Locate the cell with the specified text and output its [X, Y] center coordinate. 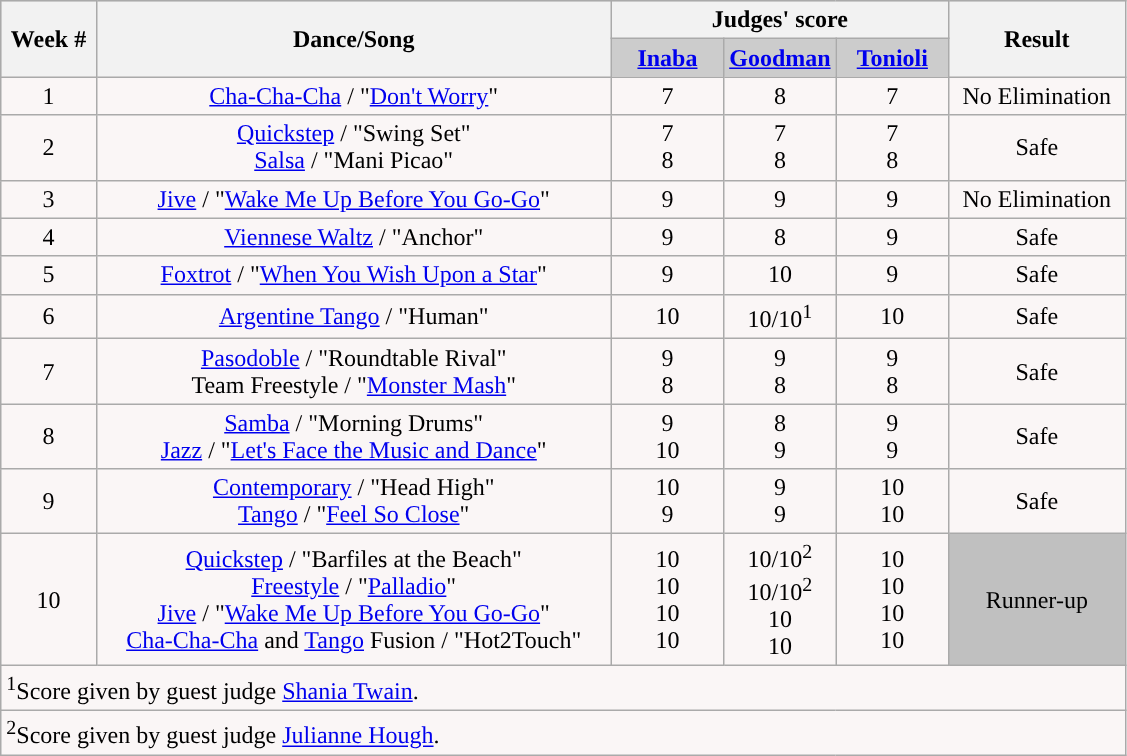
2 [48, 148]
6 [48, 316]
10/10210/1021010 [780, 600]
Quickstep / "Swing Set" Salsa / "Mani Picao" [354, 148]
1 [48, 96]
Quickstep / "Barfiles at the Beach" Freestyle / "Palladio" Jive / "Wake Me Up Before You Go-Go" Cha-Cha-Cha and Tango Fusion / "Hot2Touch" [354, 600]
Judges' score [780, 20]
1010 [892, 502]
4 [48, 237]
Dance/Song [354, 39]
Foxtrot / "When You Wish Upon a Star" [354, 275]
Inaba [667, 58]
89 [780, 436]
Runner-up [1038, 600]
Tonioli [892, 58]
Goodman [780, 58]
Viennese Waltz / "Anchor" [354, 237]
10/101 [780, 316]
Samba / "Morning Drums" Jazz / "Let's Face the Music and Dance" [354, 436]
3 [48, 199]
Pasodoble / "Roundtable Rival" Team Freestyle / "Monster Mash" [354, 372]
Result [1038, 39]
Week # [48, 39]
2Score given by guest judge Julianne Hough. [563, 734]
Argentine Tango / "Human" [354, 316]
5 [48, 275]
109 [667, 502]
1Score given by guest judge Shania Twain. [563, 688]
Contemporary / "Head High" Tango / "Feel So Close" [354, 502]
Cha-Cha-Cha / "Don't Worry" [354, 96]
910 [667, 436]
Jive / "Wake Me Up Before You Go-Go" [354, 199]
